Search for the cell housing the specified text and yield its (x, y) center coordinate. 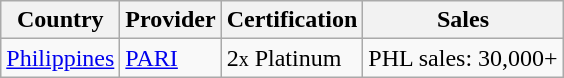
PHL sales: 30,000+ (463, 58)
Sales (463, 20)
2x Platinum (292, 58)
Philippines (60, 58)
Country (60, 20)
PARI (170, 58)
Provider (170, 20)
Certification (292, 20)
